Find where the given text appears and provide that cell's center as [x, y] coordinate. 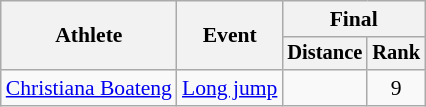
Long jump [230, 88]
Athlete [89, 36]
Christiana Boateng [89, 88]
9 [396, 88]
Event [230, 36]
Final [353, 19]
Rank [396, 54]
Distance [324, 54]
